Determine the [X, Y] coordinate at the center of the cell enclosing the given text.  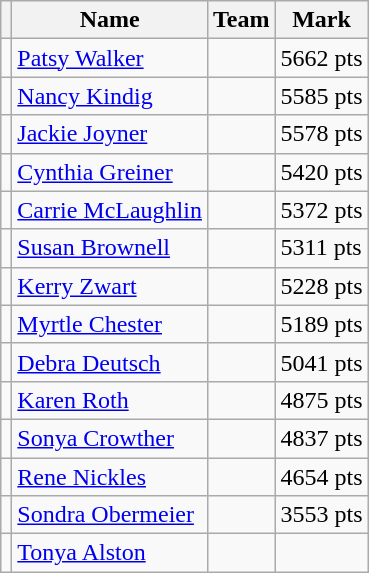
5585 pts [322, 96]
4837 pts [322, 438]
3553 pts [322, 515]
Kerry Zwart [110, 286]
Karen Roth [110, 400]
5420 pts [322, 172]
Cynthia Greiner [110, 172]
Team [241, 20]
5228 pts [322, 286]
Name [110, 20]
5189 pts [322, 324]
5372 pts [322, 210]
Mark [322, 20]
Tonya Alston [110, 553]
5311 pts [322, 248]
5041 pts [322, 362]
Sondra Obermeier [110, 515]
5578 pts [322, 134]
Susan Brownell [110, 248]
Sonya Crowther [110, 438]
Myrtle Chester [110, 324]
Debra Deutsch [110, 362]
Jackie Joyner [110, 134]
Carrie McLaughlin [110, 210]
Patsy Walker [110, 58]
4875 pts [322, 400]
Rene Nickles [110, 477]
5662 pts [322, 58]
Nancy Kindig [110, 96]
4654 pts [322, 477]
